Locate the cell with the specified text and output its (X, Y) center coordinate. 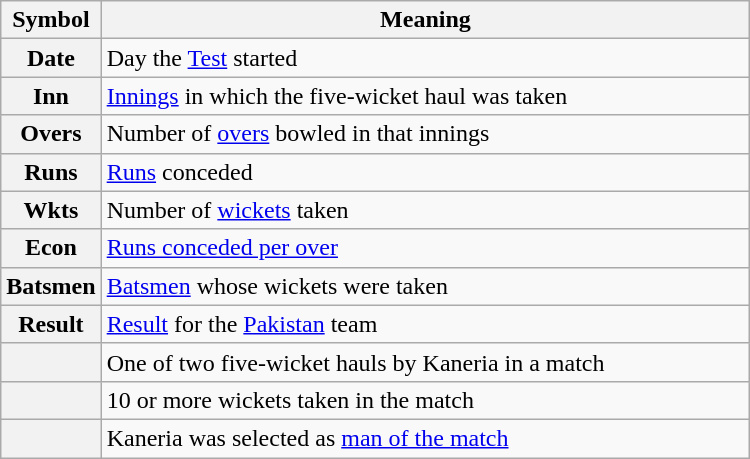
Result (51, 324)
Runs (51, 172)
Econ (51, 248)
Wkts (51, 210)
10 or more wickets taken in the match (426, 400)
Meaning (426, 20)
One of two five-wicket hauls by Kaneria in a match (426, 362)
Runs conceded per over (426, 248)
Batsmen whose wickets were taken (426, 286)
Result for the Pakistan team (426, 324)
Symbol (51, 20)
Day the Test started (426, 58)
Innings in which the five-wicket haul was taken (426, 96)
Date (51, 58)
Runs conceded (426, 172)
Kaneria was selected as man of the match (426, 438)
Inn (51, 96)
Number of wickets taken (426, 210)
Number of overs bowled in that innings (426, 134)
Batsmen (51, 286)
Overs (51, 134)
